Search for the cell housing the specified text and yield its [X, Y] center coordinate. 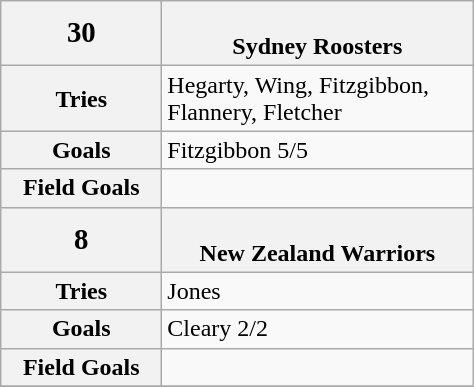
Fitzgibbon 5/5 [318, 150]
8 [82, 240]
Sydney Roosters [318, 34]
Hegarty, Wing, Fitzgibbon, Flannery, Fletcher [318, 98]
30 [82, 34]
Cleary 2/2 [318, 329]
New Zealand Warriors [318, 240]
Jones [318, 291]
